Locate the cell with the specified text and output its [X, Y] center coordinate. 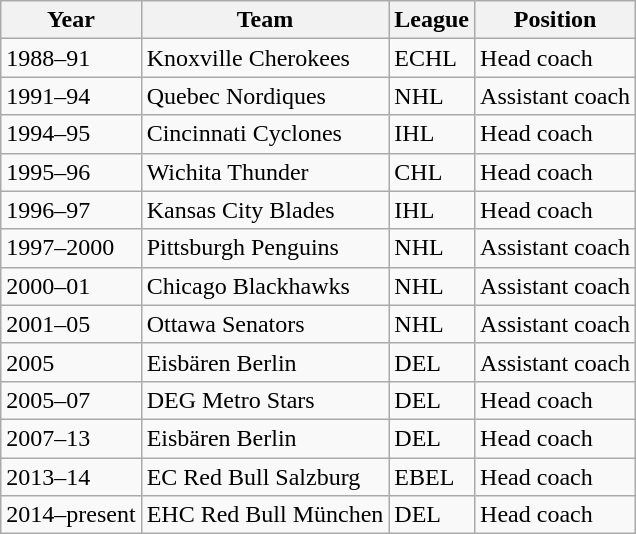
League [432, 20]
1997–2000 [71, 248]
EBEL [432, 477]
Knoxville Cherokees [265, 58]
1988–91 [71, 58]
Chicago Blackhawks [265, 286]
2005 [71, 362]
Wichita Thunder [265, 172]
Cincinnati Cyclones [265, 134]
2014–present [71, 515]
Ottawa Senators [265, 324]
EC Red Bull Salzburg [265, 477]
2013–14 [71, 477]
EHC Red Bull München [265, 515]
2000–01 [71, 286]
Position [556, 20]
2005–07 [71, 400]
1996–97 [71, 210]
1991–94 [71, 96]
ECHL [432, 58]
2007–13 [71, 438]
Quebec Nordiques [265, 96]
Team [265, 20]
1995–96 [71, 172]
Pittsburgh Penguins [265, 248]
1994–95 [71, 134]
2001–05 [71, 324]
DEG Metro Stars [265, 400]
Year [71, 20]
Kansas City Blades [265, 210]
CHL [432, 172]
